Provide the [x, y] coordinate of the cell's center where the given text is located.  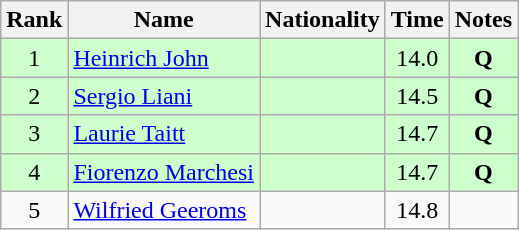
Sergio Liani [164, 96]
14.8 [417, 210]
5 [34, 210]
Wilfried Geeroms [164, 210]
3 [34, 134]
14.5 [417, 96]
2 [34, 96]
Heinrich John [164, 58]
Nationality [323, 20]
Time [417, 20]
14.0 [417, 58]
Fiorenzo Marchesi [164, 172]
Rank [34, 20]
1 [34, 58]
Notes [483, 20]
Name [164, 20]
Laurie Taitt [164, 134]
4 [34, 172]
